Output the (X, Y) coordinate of the center of the cell containing the given text.  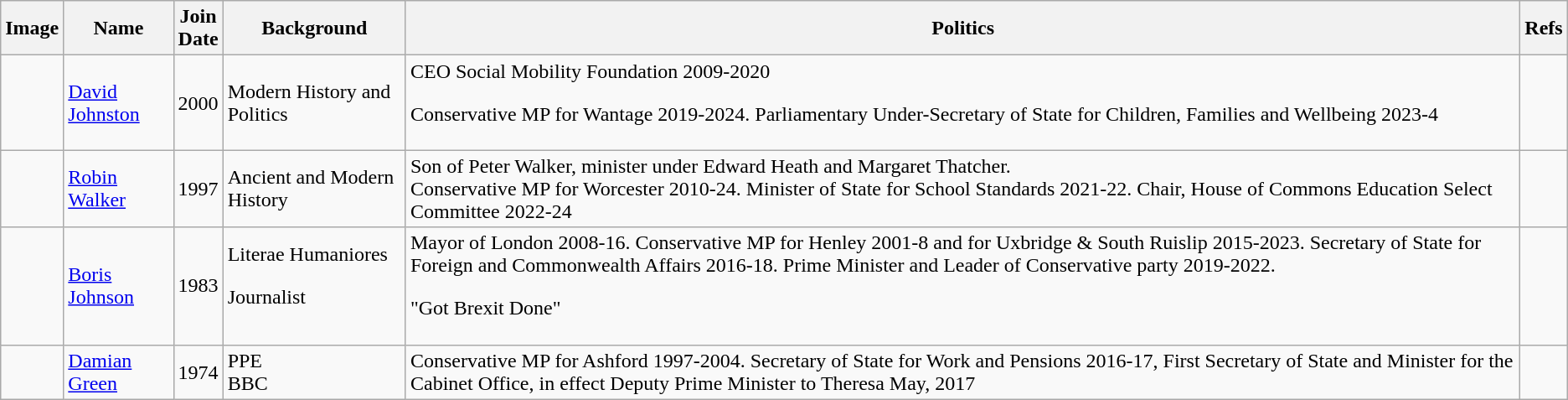
Modern History and Politics (314, 102)
Ancient and Modern History (314, 189)
Background (314, 29)
Name (119, 29)
Boris Johnson (119, 286)
PPEBBC (314, 372)
Refs (1544, 29)
Politics (962, 29)
Literae HumanioresJournalist (314, 286)
1983 (198, 286)
1974 (198, 372)
Robin Walker (119, 189)
Image (32, 29)
1997 (198, 189)
JoinDate (198, 29)
Damian Green (119, 372)
2000 (198, 102)
David Johnston (119, 102)
